From the cell containing the given text, extract its center point as [X, Y] coordinate. 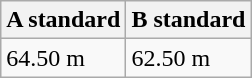
64.50 m [64, 58]
A standard [64, 20]
B standard [188, 20]
62.50 m [188, 58]
